Identify which cell holds the provided text, then report its (x, y) central coordinate. 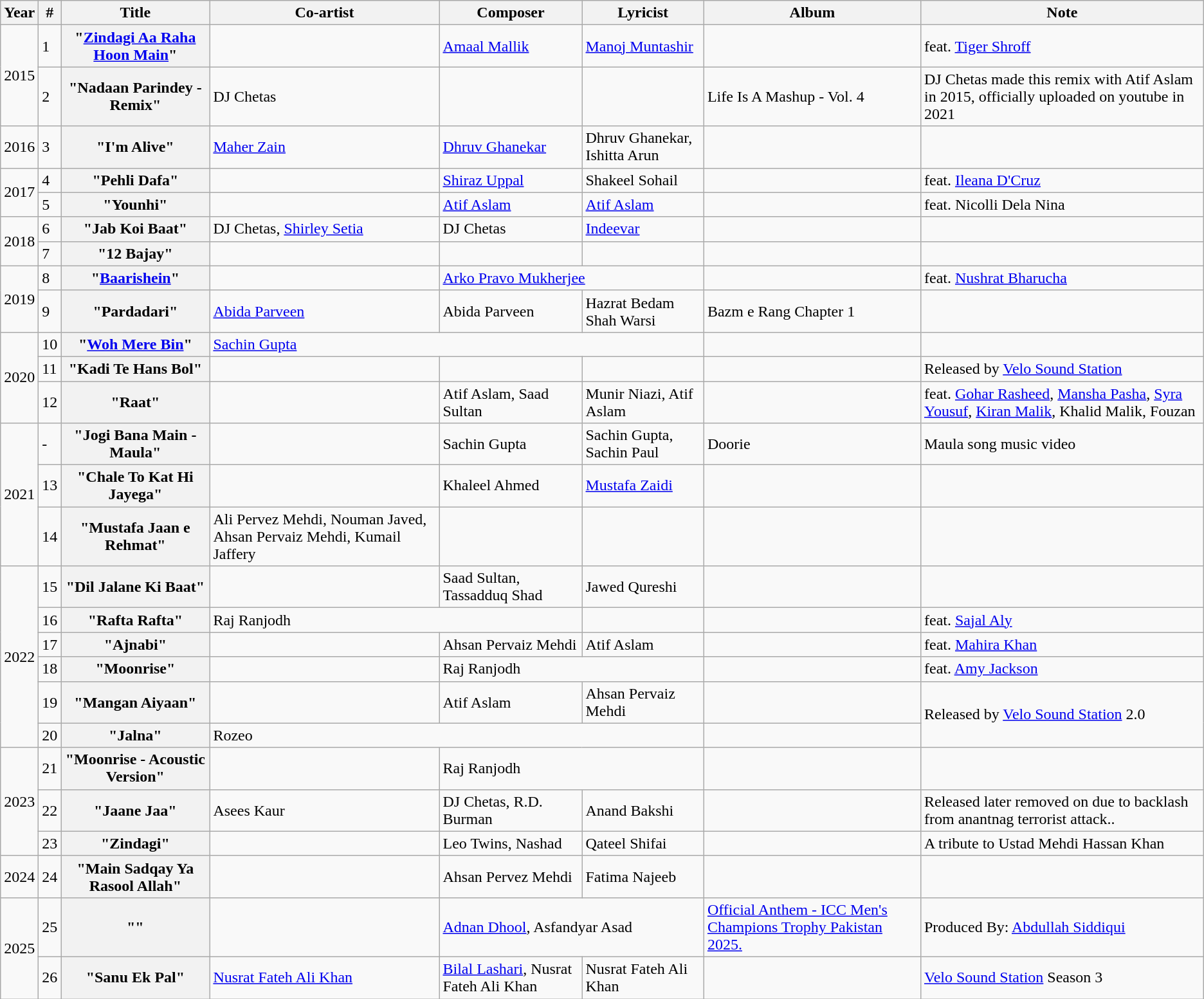
Fatima Najeeb (643, 876)
Munir Niazi, Atif Aslam (643, 401)
feat. Amy Jackson (1062, 669)
"Rafta Rafta" (135, 620)
"Zindagi" (135, 843)
feat. Ileana D'Cruz (1062, 180)
Rozeo (457, 735)
"Pardadari" (135, 311)
"Raat" (135, 401)
"Woh Mere Bin" (135, 344)
Sachin Gupta, Sachin Paul (643, 444)
Dhruv Ghanekar, Ishitta Arun (643, 147)
2017 (19, 192)
"Jalna" (135, 735)
Life Is A Mashup - Vol. 4 (812, 96)
Maher Zain (324, 147)
Ali Pervez Mehdi, Nouman Javed, Ahsan Pervaiz Mehdi, Kumail Jaffery (324, 536)
"Zindagi Aa Raha Hoon Main" (135, 46)
Saad Sultan, Tassadduq Shad (511, 587)
"Kadi Te Hans Bol" (135, 369)
26 (50, 978)
9 (50, 311)
"Younhi" (135, 205)
Anand Bakshi (643, 811)
2016 (19, 147)
Year (19, 13)
feat. Nicolli Dela Nina (1062, 205)
Manoj Muntashir (643, 46)
2023 (19, 802)
11 (50, 369)
14 (50, 536)
15 (50, 587)
Released by Velo Sound Station (1062, 369)
3 (50, 147)
2 (50, 96)
2025 (19, 948)
Dhruv Ghanekar (511, 147)
"I'm Alive" (135, 147)
- (50, 444)
Khaleel Ahmed (511, 486)
Leo Twins, Nashad (511, 843)
Bazm e Rang Chapter 1 (812, 311)
Adnan Dhool, Asfandyar Asad (571, 927)
Composer (511, 13)
Album (812, 13)
17 (50, 645)
1 (50, 46)
5 (50, 205)
2024 (19, 876)
2021 (19, 495)
2018 (19, 241)
"Ajnabi" (135, 645)
12 (50, 401)
18 (50, 669)
"Baarishein" (135, 278)
2022 (19, 657)
Maula song music video (1062, 444)
"Nadaan Parindey - Remix" (135, 96)
8 (50, 278)
6 (50, 229)
"Mustafa Jaan e Rehmat" (135, 536)
16 (50, 620)
"Mangan Aiyaan" (135, 702)
2020 (19, 377)
"Chale To Kat Hi Jayega" (135, 486)
Qateel Shifai (643, 843)
Lyricist (643, 13)
A tribute to Ustad Mehdi Hassan Khan (1062, 843)
feat. Sajal Aly (1062, 620)
Asees Kaur (324, 811)
Hazrat Bedam Shah Warsi (643, 311)
2019 (19, 298)
"12 Bajay" (135, 253)
Mustafa Zaidi (643, 486)
10 (50, 344)
feat. Gohar Rasheed, Mansha Pasha, Syra Yousuf, Kiran Malik, Khalid Malik, Fouzan (1062, 401)
"" (135, 927)
Indeevar (643, 229)
19 (50, 702)
13 (50, 486)
25 (50, 927)
Arko Pravo Mukherjee (571, 278)
"Sanu Ek Pal" (135, 978)
"Jogi Bana Main - Maula" (135, 444)
"Dil Jalane Ki Baat" (135, 587)
Shiraz Uppal (511, 180)
20 (50, 735)
feat. Nushrat Bharucha (1062, 278)
4 (50, 180)
Note (1062, 13)
2015 (19, 76)
"Moonrise - Acoustic Version" (135, 768)
Ahsan Pervez Mehdi (511, 876)
"Jab Koi Baat" (135, 229)
"Jaane Jaa" (135, 811)
Jawed Qureshi (643, 587)
Atif Aslam, Saad Sultan (511, 401)
Produced By: Abdullah Siddiqui (1062, 927)
Title (135, 13)
7 (50, 253)
Shakeel Sohail (643, 180)
"Main Sadqay Ya Rasool Allah" (135, 876)
22 (50, 811)
Co-artist (324, 13)
Bilal Lashari, Nusrat Fateh Ali Khan (511, 978)
DJ Chetas, R.D. Burman (511, 811)
DJ Chetas made this remix with Atif Aslam in 2015, officially uploaded on youtube in 2021 (1062, 96)
21 (50, 768)
"Moonrise" (135, 669)
DJ Chetas, Shirley Setia (324, 229)
# (50, 13)
23 (50, 843)
feat. Mahira Khan (1062, 645)
24 (50, 876)
Official Anthem - ICC Men's Champions Trophy Pakistan 2025. (812, 927)
feat. Tiger Shroff (1062, 46)
Released by Velo Sound Station 2.0 (1062, 714)
Amaal Mallik (511, 46)
Velo Sound Station Season 3 (1062, 978)
"Pehli Dafa" (135, 180)
Doorie (812, 444)
Released later removed on due to backlash from anantnag terrorist attack.. (1062, 811)
